Capture the cell that displays the provided text and extract its (x, y) central coordinate. 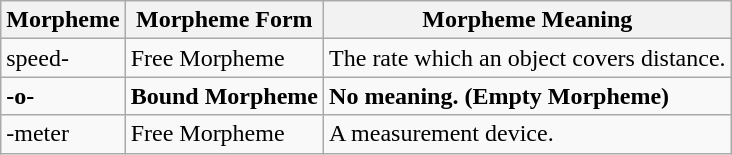
Morpheme Form (224, 20)
Morpheme Meaning (528, 20)
A measurement device. (528, 134)
Bound Morpheme (224, 96)
The rate which an object covers distance. (528, 58)
speed- (63, 58)
Morpheme (63, 20)
-meter (63, 134)
-o- (63, 96)
No meaning. (Empty Morpheme) (528, 96)
